Pinpoint the cell where the given text exists, returning its [X, Y] midpoint coordinate. 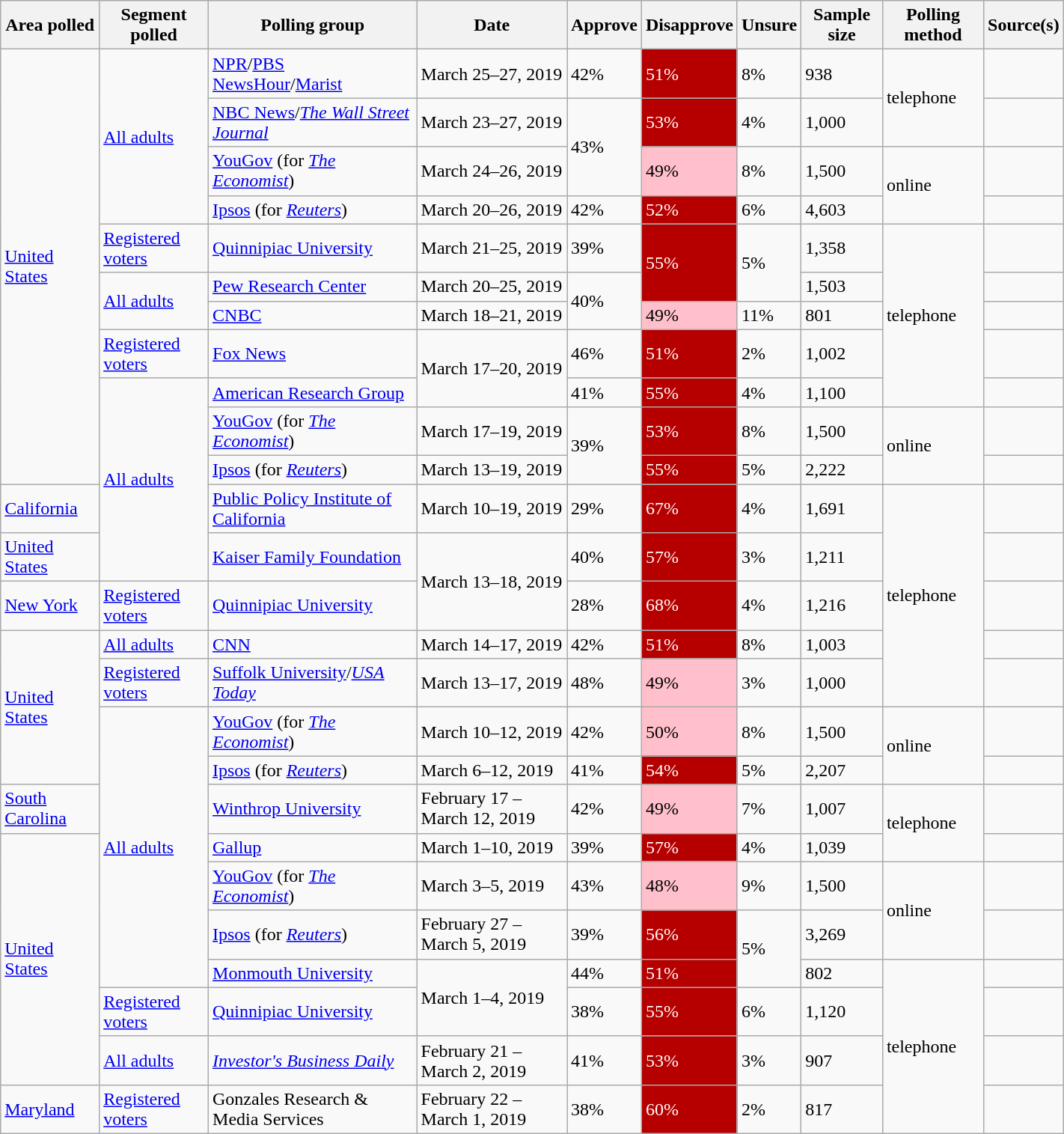
46% [605, 353]
Public Policy Institute of California [313, 507]
New York [50, 606]
March 1–10, 2019 [492, 847]
9% [769, 886]
68% [689, 606]
February 21 – March 2, 2019 [492, 1060]
52% [689, 210]
Gonzales Research & Media Services [313, 1109]
1,002 [843, 353]
Sample size [843, 25]
February 17 – March 12, 2019 [492, 808]
Maryland [50, 1109]
Approve [605, 25]
NPR/PBS NewsHour/Marist [313, 73]
1,003 [843, 644]
March 3–5, 2019 [492, 886]
CNBC [313, 315]
1,503 [843, 287]
March 13–19, 2019 [492, 469]
1,007 [843, 808]
Source(s) [1024, 25]
50% [689, 732]
3,269 [843, 934]
South Carolina [50, 808]
Kaiser Family Foundation [313, 557]
February 22 – March 1, 2019 [492, 1109]
7% [769, 808]
Polling group [313, 25]
March 17–20, 2019 [492, 368]
CNN [313, 644]
1,120 [843, 1012]
Date [492, 25]
Polling method [932, 25]
February 27 – March 5, 2019 [492, 934]
March 24–26, 2019 [492, 171]
March 13–18, 2019 [492, 582]
Segment polled [154, 25]
March 25–27, 2019 [492, 73]
1,100 [843, 392]
March 10–12, 2019 [492, 732]
54% [689, 770]
29% [605, 507]
1,216 [843, 606]
Pew Research Center [313, 287]
March 6–12, 2019 [492, 770]
California [50, 507]
Suffolk University/USA Today [313, 683]
Monmouth University [313, 973]
938 [843, 73]
March 18–21, 2019 [492, 315]
1,691 [843, 507]
American Research Group [313, 392]
1,039 [843, 847]
Investor's Business Daily [313, 1060]
March 14–17, 2019 [492, 644]
NBC News/The Wall Street Journal [313, 123]
March 20–26, 2019 [492, 210]
March 21–25, 2019 [492, 249]
1,211 [843, 557]
Winthrop University [313, 808]
907 [843, 1060]
802 [843, 973]
11% [769, 315]
March 20–25, 2019 [492, 287]
801 [843, 315]
1,358 [843, 249]
2,207 [843, 770]
March 10–19, 2019 [492, 507]
March 17–19, 2019 [492, 431]
67% [689, 507]
817 [843, 1109]
Disapprove [689, 25]
March 1–4, 2019 [492, 997]
Fox News [313, 353]
Gallup [313, 847]
Area polled [50, 25]
2,222 [843, 469]
March 23–27, 2019 [492, 123]
4,603 [843, 210]
Unsure [769, 25]
60% [689, 1109]
28% [605, 606]
56% [689, 934]
44% [605, 973]
March 13–17, 2019 [492, 683]
